Return the (X, Y) coordinate for the center point of the cell that contains the specified text.  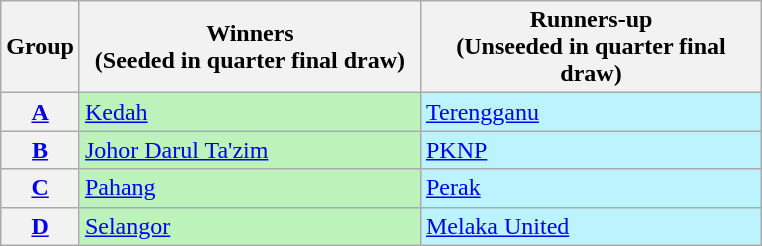
D (40, 226)
A (40, 112)
Winners(Seeded in quarter final draw) (250, 47)
Johor Darul Ta'zim (250, 150)
Kedah (250, 112)
C (40, 188)
Group (40, 47)
B (40, 150)
PKNP (590, 150)
Melaka United (590, 226)
Perak (590, 188)
Terengganu (590, 112)
Pahang (250, 188)
Runners-up(Unseeded in quarter final draw) (590, 47)
Selangor (250, 226)
